For the text-containing cell, return its midpoint in (X, Y) coordinate format. 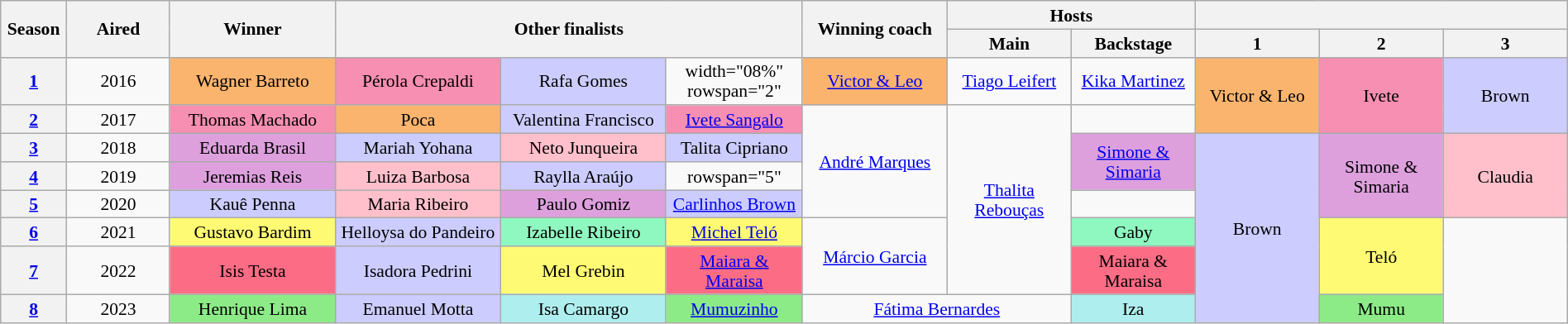
Aired (119, 29)
Carlinhos Brown (734, 204)
Márcio Garcia (875, 256)
Winner (252, 29)
Backstage (1133, 43)
2020 (119, 204)
Thomas Machado (252, 120)
Emanuel Motta (418, 308)
7 (34, 270)
2017 (119, 120)
Raylla Araújo (583, 176)
Fátima Bernardes (936, 308)
Gaby (1133, 232)
Other finalists (569, 29)
Ivete Sangalo (734, 120)
Isis Testa (252, 270)
Luiza Barbosa (418, 176)
5 (34, 204)
Gustavo Bardim (252, 232)
2023 (119, 308)
Poca (418, 120)
Kika Martinez (1133, 81)
6 (34, 232)
Thalita Rebouças (1009, 200)
Kauê Penna (252, 204)
width="08%" rowspan="2" (734, 81)
Tiago Leifert (1009, 81)
2022 (119, 270)
Maria Ribeiro (418, 204)
rowspan="5" (734, 176)
Mariah Yohana (418, 148)
Mumuzinho (734, 308)
Helloysa do Pandeiro (418, 232)
Main (1009, 43)
2021 (119, 232)
Henrique Lima (252, 308)
Michel Teló (734, 232)
2016 (119, 81)
Winning coach (875, 29)
Mumu (1381, 308)
8 (34, 308)
Mel Grebin (583, 270)
André Marques (875, 162)
2019 (119, 176)
Claudia (1505, 176)
Jeremias Reis (252, 176)
Isa Camargo (583, 308)
Rafa Gomes (583, 81)
Paulo Gomiz (583, 204)
Isadora Pedrini (418, 270)
Pérola Crepaldi (418, 81)
Izabelle Ribeiro (583, 232)
Wagner Barreto (252, 81)
2018 (119, 148)
Teló (1381, 256)
4 (34, 176)
Season (34, 29)
Ivete (1381, 95)
Neto Junqueira (583, 148)
Talita Cipriano (734, 148)
Hosts (1071, 15)
Iza (1133, 308)
Valentina Francisco (583, 120)
Eduarda Brasil (252, 148)
